From the cell containing the given text, extract its center point as (X, Y) coordinate. 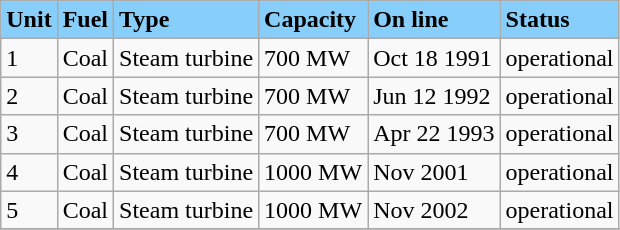
Unit (29, 20)
4 (29, 172)
Status (560, 20)
Apr 22 1993 (434, 134)
2 (29, 96)
Oct 18 1991 (434, 58)
Capacity (314, 20)
Type (186, 20)
5 (29, 210)
Nov 2002 (434, 210)
Jun 12 1992 (434, 96)
3 (29, 134)
1 (29, 58)
Nov 2001 (434, 172)
On line (434, 20)
Fuel (85, 20)
